Return the [X, Y] coordinate for the center point of the cell that contains the specified text.  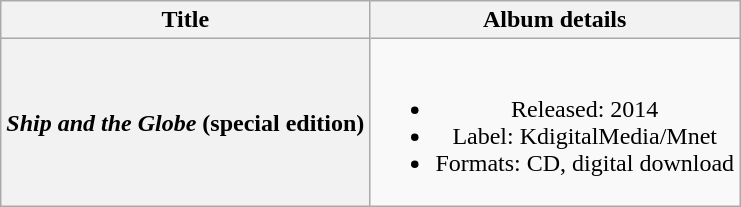
Album details [555, 20]
Ship and the Globe (special edition) [186, 122]
Title [186, 20]
Released: 2014Label: KdigitalMedia/MnetFormats: CD, digital download [555, 122]
